From the cell containing the given text, extract its center point as [X, Y] coordinate. 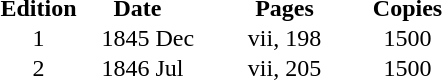
1845 Dec [162, 38]
vii, 198 [284, 38]
